Identify which cell holds the provided text, then report its [X, Y] central coordinate. 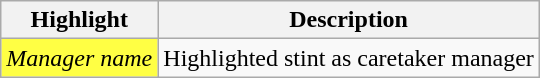
Description [349, 20]
Highlight [80, 20]
Manager name [80, 58]
Highlighted stint as caretaker manager [349, 58]
